Provide the [x, y] coordinate of the cell's center where the given text is located.  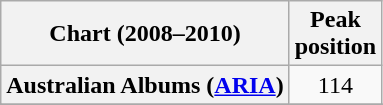
Chart (2008–2010) [145, 34]
Peakposition [335, 34]
Australian Albums (ARIA) [145, 85]
114 [335, 85]
